Scan for the cell matching the given text and deliver its [x, y] coordinate at center. 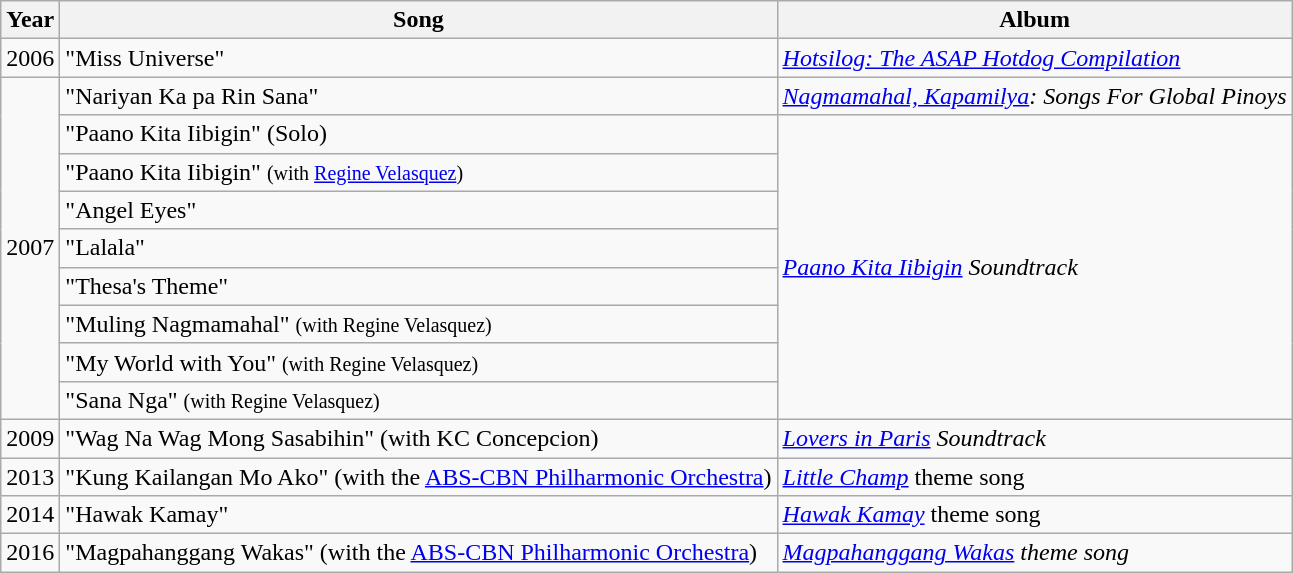
2006 [30, 58]
"Magpahanggang Wakas" (with the ABS-CBN Philharmonic Orchestra) [418, 553]
Paano Kita Iibigin Soundtrack [1034, 267]
Nagmamahal, Kapamilya: Songs For Global Pinoys [1034, 96]
2007 [30, 248]
Hotsilog: The ASAP Hotdog Compilation [1034, 58]
"Wag Na Wag Mong Sasabihin" (with KC Concepcion) [418, 438]
2013 [30, 477]
Album [1034, 20]
2016 [30, 553]
"Muling Nagmamahal" (with Regine Velasquez) [418, 324]
"Paano Kita Iibigin" (Solo) [418, 134]
2009 [30, 438]
"Kung Kailangan Mo Ako" (with the ABS-CBN Philharmonic Orchestra) [418, 477]
"Nariyan Ka pa Rin Sana" [418, 96]
2014 [30, 515]
"Angel Eyes" [418, 210]
Little Champ theme song [1034, 477]
"Miss Universe" [418, 58]
Lovers in Paris Soundtrack [1034, 438]
"My World with You" (with Regine Velasquez) [418, 362]
Year [30, 20]
"Paano Kita Iibigin" (with Regine Velasquez) [418, 172]
Hawak Kamay theme song [1034, 515]
"Hawak Kamay" [418, 515]
"Thesa's Theme" [418, 286]
"Sana Nga" (with Regine Velasquez) [418, 400]
Song [418, 20]
"Lalala" [418, 248]
Magpahanggang Wakas theme song [1034, 553]
